Return the [x, y] coordinate for the center point of the cell that contains the specified text.  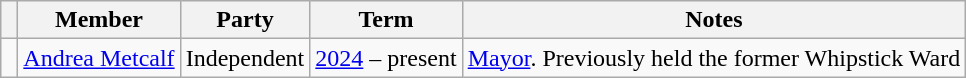
Andrea Metcalf [99, 58]
Mayor. Previously held the former Whipstick Ward [714, 58]
Party [245, 20]
Member [99, 20]
Independent [245, 58]
2024 – present [386, 58]
Notes [714, 20]
Term [386, 20]
